Pinpoint the cell where the given text exists, returning its [x, y] midpoint coordinate. 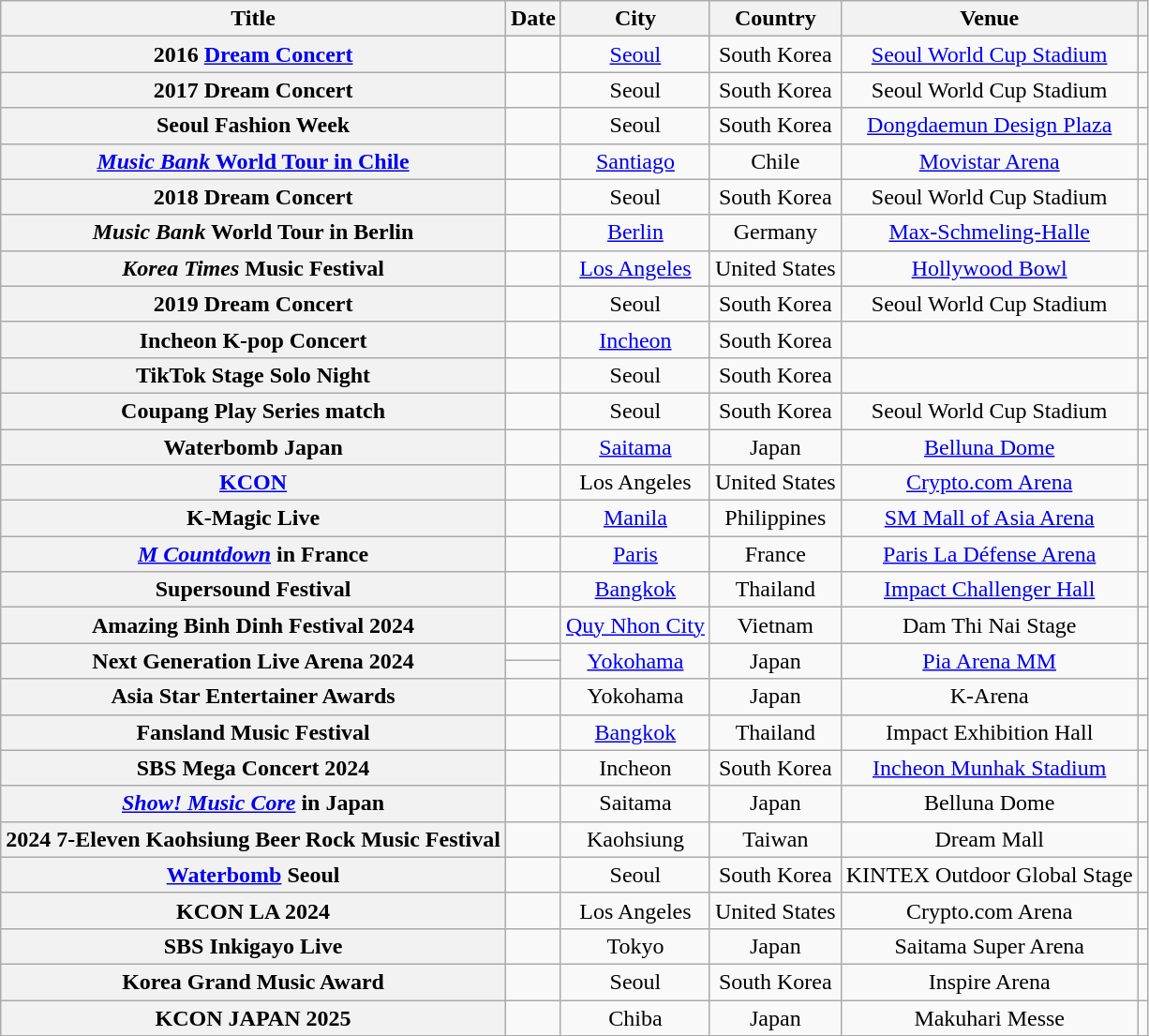
Berlin [635, 233]
SM Mall of Asia Arena [990, 518]
Country [775, 19]
France [775, 554]
Date [532, 19]
Impact Exhibition Hall [990, 732]
Korea Times Music Festival [253, 268]
City [635, 19]
KCON LA 2024 [253, 910]
Waterbomb Seoul [253, 875]
Chiba [635, 1017]
Title [253, 19]
Show! Music Core in Japan [253, 803]
Tokyo [635, 946]
Dongdaemun Design Plaza [990, 126]
Asia Star Entertainer Awards [253, 697]
M Countdown in France [253, 554]
K-Arena [990, 697]
K-Magic Live [253, 518]
Max-Schmeling-Halle [990, 233]
KINTEX Outdoor Global Stage [990, 875]
TikTok Stage Solo Night [253, 375]
Music Bank World Tour in Chile [253, 161]
Incheon K-pop Concert [253, 339]
Incheon Munhak Stadium [990, 768]
KCON JAPAN 2025 [253, 1017]
Manila [635, 518]
Movistar Arena [990, 161]
Germany [775, 233]
Taiwan [775, 839]
Fansland Music Festival [253, 732]
Makuhari Messe [990, 1017]
Supersound Festival [253, 590]
Music Bank World Tour in Berlin [253, 233]
Amazing Binh Dinh Festival 2024 [253, 625]
Coupang Play Series match [253, 411]
Chile [775, 161]
Dream Mall [990, 839]
2024 7-Eleven Kaohsiung Beer Rock Music Festival [253, 839]
Paris La Défense Arena [990, 554]
Korea Grand Music Award [253, 982]
Quy Nhon City [635, 625]
Hollywood Bowl [990, 268]
Philippines [775, 518]
Seoul Fashion Week [253, 126]
SBS Mega Concert 2024 [253, 768]
SBS Inkigayo Live [253, 946]
Dam Thi Nai Stage [990, 625]
Santiago [635, 161]
Venue [990, 19]
Waterbomb Japan [253, 447]
2017 Dream Concert [253, 90]
Inspire Arena [990, 982]
Pia Arena MM [990, 661]
Paris [635, 554]
Kaohsiung [635, 839]
Saitama Super Arena [990, 946]
2016 Dream Concert [253, 54]
2018 Dream Concert [253, 197]
Vietnam [775, 625]
KCON [253, 483]
Next Generation Live Arena 2024 [253, 661]
2019 Dream Concert [253, 304]
Impact Challenger Hall [990, 590]
